Find where the given text appears and provide that cell's center as (x, y) coordinate. 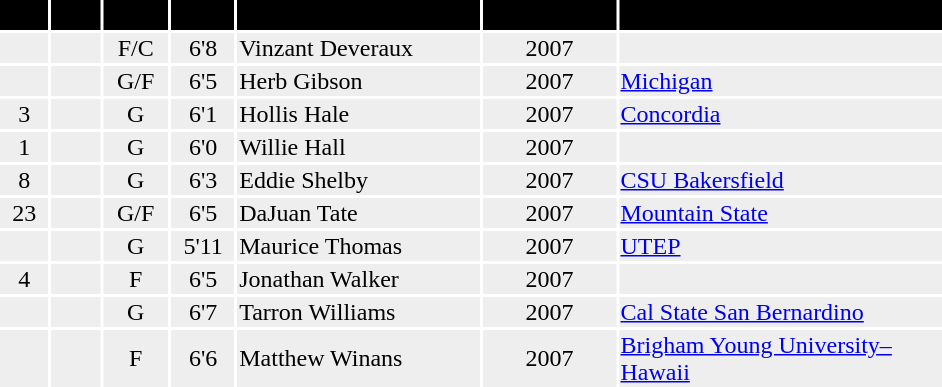
Pos. (136, 15)
Hollis Hale (359, 114)
College (780, 15)
23 (24, 213)
DaJuan Tate (359, 213)
6'6 (204, 358)
Jonathan Walker (359, 279)
4 (24, 279)
Michigan (780, 81)
Vinzant Deveraux (359, 48)
6'1 (204, 114)
CSU Bakersfield (780, 180)
UTEP (780, 246)
Eddie Shelby (359, 180)
Ht. (204, 15)
5'11 (204, 246)
F/C (136, 48)
6'7 (204, 312)
6'0 (204, 147)
Mountain State (780, 213)
# (24, 15)
Tarron Williams (359, 312)
Willie Hall (359, 147)
Concordia (780, 114)
6'8 (204, 48)
Acquired (550, 15)
Cal State San Bernardino (780, 312)
6'3 (204, 180)
Player (359, 15)
1 (24, 147)
Matthew Winans (359, 358)
8 (24, 180)
Brigham Young University–Hawaii (780, 358)
Maurice Thomas (359, 246)
Herb Gibson (359, 81)
3 (24, 114)
